Locate the cell with the specified text and output its (x, y) center coordinate. 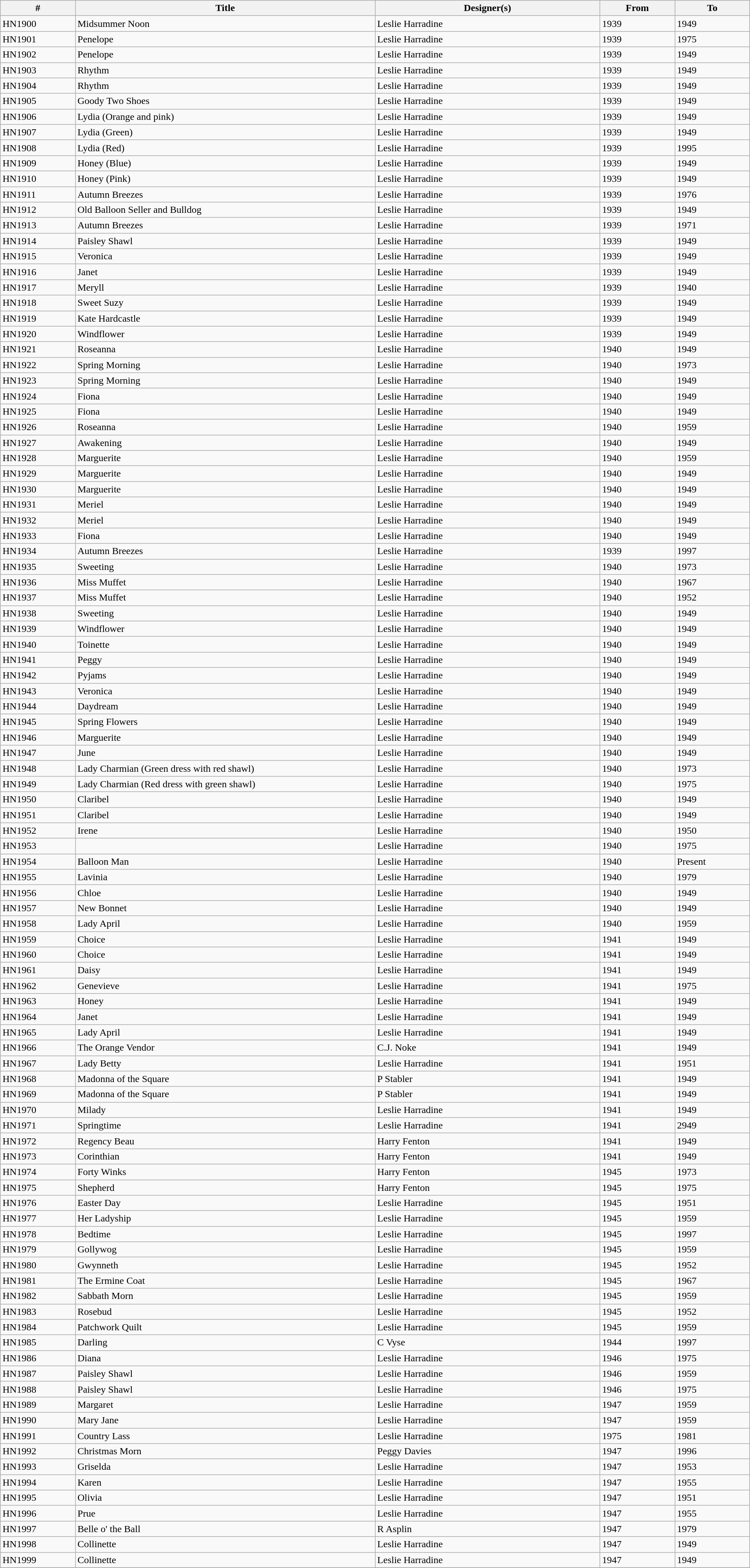
HN1989 (38, 1405)
R Asplin (488, 1529)
Gollywog (225, 1250)
HN1952 (38, 830)
HN1994 (38, 1482)
HN1909 (38, 163)
Title (225, 8)
HN1948 (38, 769)
Lady Betty (225, 1063)
HN1921 (38, 349)
Irene (225, 830)
HN1996 (38, 1513)
Lydia (Green) (225, 132)
Designer(s) (488, 8)
HN1929 (38, 474)
Lydia (Red) (225, 148)
HN1986 (38, 1358)
HN1901 (38, 39)
HN1919 (38, 318)
HN1910 (38, 179)
1981 (712, 1435)
HN1984 (38, 1327)
HN1967 (38, 1063)
Sabbath Morn (225, 1296)
HN1917 (38, 287)
HN1906 (38, 117)
From (637, 8)
Gwynneth (225, 1265)
HN1918 (38, 303)
HN1955 (38, 877)
Lady Charmian (Red dress with green shawl) (225, 784)
HN1941 (38, 660)
HN1945 (38, 722)
1976 (712, 194)
HN1970 (38, 1110)
Toinette (225, 644)
1953 (712, 1467)
HN1954 (38, 861)
HN1976 (38, 1203)
Pyjams (225, 675)
Patchwork Quilt (225, 1327)
HN1969 (38, 1094)
Mary Jane (225, 1420)
HN1961 (38, 970)
HN1905 (38, 101)
HN1990 (38, 1420)
HN1988 (38, 1389)
HN1912 (38, 210)
HN1922 (38, 365)
HN1916 (38, 272)
HN1965 (38, 1032)
HN1935 (38, 567)
HN1958 (38, 923)
HN1980 (38, 1265)
HN1914 (38, 241)
June (225, 753)
HN1907 (38, 132)
HN1920 (38, 334)
Christmas Morn (225, 1451)
Rosebud (225, 1312)
HN1983 (38, 1312)
Genevieve (225, 986)
HN1999 (38, 1560)
1971 (712, 225)
HN1978 (38, 1234)
Lydia (Orange and pink) (225, 117)
HN1974 (38, 1172)
HN1927 (38, 442)
HN1949 (38, 784)
2949 (712, 1125)
HN1963 (38, 1001)
Bedtime (225, 1234)
Goody Two Shoes (225, 101)
HN1960 (38, 955)
# (38, 8)
HN1997 (38, 1529)
HN1924 (38, 396)
Sweet Suzy (225, 303)
Karen (225, 1482)
HN1928 (38, 458)
New Bonnet (225, 908)
HN1985 (38, 1343)
Griselda (225, 1467)
The Ermine Coat (225, 1281)
HN1931 (38, 505)
HN1953 (38, 846)
Midsummer Noon (225, 24)
The Orange Vendor (225, 1048)
Kate Hardcastle (225, 318)
Peggy Davies (488, 1451)
Balloon Man (225, 861)
HN1930 (38, 489)
Daydream (225, 707)
HN1956 (38, 892)
HN1981 (38, 1281)
HN1911 (38, 194)
Spring Flowers (225, 722)
Forty Winks (225, 1172)
HN1902 (38, 55)
HN1966 (38, 1048)
1950 (712, 830)
HN1932 (38, 520)
HN1979 (38, 1250)
Regency Beau (225, 1141)
HN1904 (38, 86)
HN1964 (38, 1017)
HN1903 (38, 70)
HN1987 (38, 1374)
HN1973 (38, 1156)
HN1959 (38, 939)
HN1950 (38, 799)
HN1977 (38, 1219)
HN1946 (38, 738)
HN1951 (38, 815)
HN1913 (38, 225)
Honey (225, 1001)
HN1938 (38, 613)
Olivia (225, 1498)
HN1934 (38, 551)
HN1943 (38, 691)
HN1975 (38, 1188)
HN1939 (38, 629)
Her Ladyship (225, 1219)
1944 (637, 1343)
HN1957 (38, 908)
Daisy (225, 970)
HN1900 (38, 24)
HN1968 (38, 1079)
C.J. Noke (488, 1048)
HN1991 (38, 1435)
HN1926 (38, 427)
To (712, 8)
Awakening (225, 442)
HN1995 (38, 1498)
Country Lass (225, 1435)
Peggy (225, 660)
HN1972 (38, 1141)
HN1936 (38, 582)
HN1908 (38, 148)
Easter Day (225, 1203)
Darling (225, 1343)
Meryll (225, 287)
Diana (225, 1358)
HN1962 (38, 986)
Old Balloon Seller and Bulldog (225, 210)
HN1923 (38, 380)
HN1971 (38, 1125)
Prue (225, 1513)
Honey (Blue) (225, 163)
Belle o' the Ball (225, 1529)
Honey (Pink) (225, 179)
Milady (225, 1110)
HN1940 (38, 644)
HN1947 (38, 753)
Chloe (225, 892)
HN1982 (38, 1296)
HN1944 (38, 707)
HN1998 (38, 1544)
1996 (712, 1451)
Lady Charmian (Green dress with red shawl) (225, 769)
Lavinia (225, 877)
HN1937 (38, 598)
HN1992 (38, 1451)
HN1993 (38, 1467)
HN1942 (38, 675)
Margaret (225, 1405)
Shepherd (225, 1188)
C Vyse (488, 1343)
Present (712, 861)
Springtime (225, 1125)
HN1915 (38, 256)
Corinthian (225, 1156)
1995 (712, 148)
HN1933 (38, 536)
HN1925 (38, 411)
